Detect which cell encompasses the target text, then output its [x, y] center coordinate. 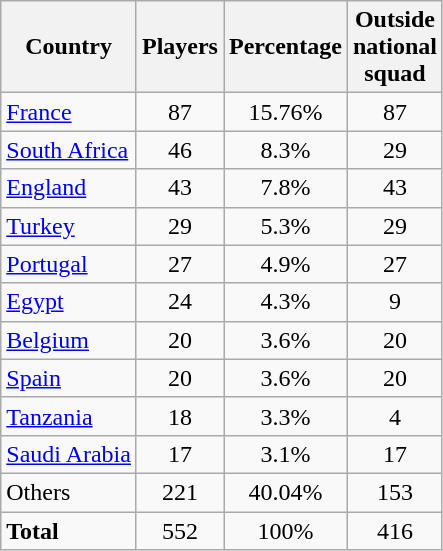
England [69, 188]
Country [69, 47]
9 [394, 302]
Others [69, 492]
3.1% [286, 454]
18 [180, 416]
Percentage [286, 47]
Turkey [69, 226]
Belgium [69, 340]
4.9% [286, 264]
3.3% [286, 416]
Total [69, 531]
40.04% [286, 492]
Egypt [69, 302]
Outsidenationalsquad [394, 47]
8.3% [286, 150]
Portugal [69, 264]
221 [180, 492]
Tanzania [69, 416]
Players [180, 47]
24 [180, 302]
5.3% [286, 226]
South Africa [69, 150]
153 [394, 492]
15.76% [286, 112]
46 [180, 150]
France [69, 112]
100% [286, 531]
552 [180, 531]
4.3% [286, 302]
Spain [69, 378]
7.8% [286, 188]
416 [394, 531]
4 [394, 416]
Saudi Arabia [69, 454]
